Scan for the cell matching the given text and deliver its (x, y) coordinate at center. 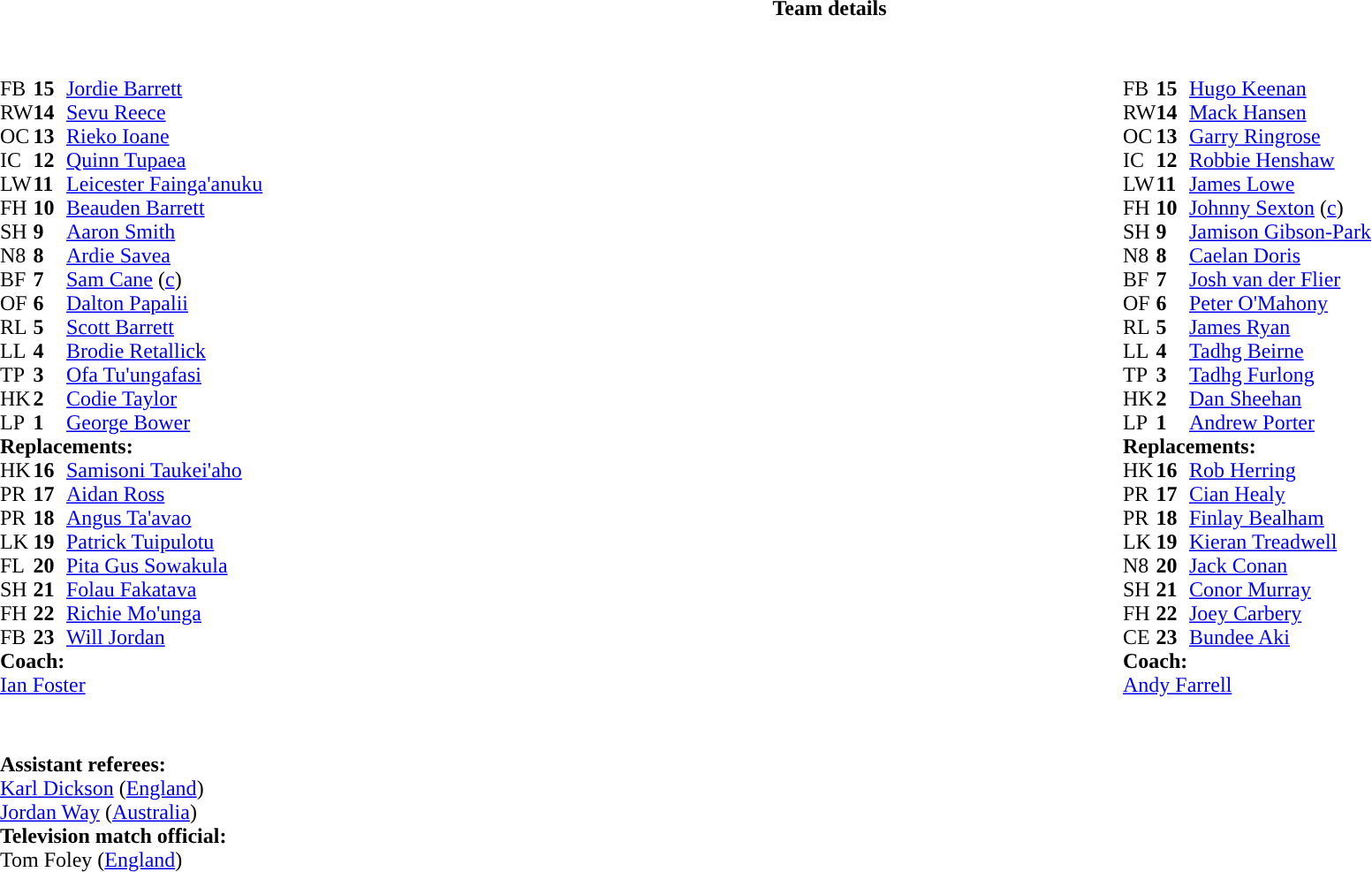
Jordie Barrett (164, 88)
Folau Fakatava (164, 590)
Pita Gus Sowakula (164, 565)
Beauden Barrett (164, 209)
Cian Healy (1280, 495)
Jamison Gibson-Park (1280, 231)
Ian Foster (131, 686)
Codie Taylor (164, 399)
Josh van der Flier (1280, 279)
Robbie Henshaw (1280, 161)
Tadhg Beirne (1280, 352)
FL (17, 565)
Tadhg Furlong (1280, 375)
Richie Mo'unga (164, 613)
Conor Murray (1280, 590)
Joey Carbery (1280, 613)
Andy Farrell (1247, 686)
George Bower (164, 422)
Angus Ta'avao (164, 518)
Ofa Tu'ungafasi (164, 375)
Garry Ringrose (1280, 136)
James Lowe (1280, 184)
Will Jordan (164, 638)
Peter O'Mahony (1280, 304)
Sevu Reece (164, 113)
Hugo Keenan (1280, 88)
Scott Barrett (164, 327)
Andrew Porter (1280, 422)
Brodie Retallick (164, 352)
Quinn Tupaea (164, 161)
Rob Herring (1280, 470)
Kieran Treadwell (1280, 542)
Finlay Bealham (1280, 518)
CE (1140, 638)
Caelan Doris (1280, 256)
Leicester Fainga'anuku (164, 184)
Dan Sheehan (1280, 399)
Johnny Sexton (c) (1280, 209)
Bundee Aki (1280, 638)
Aaron Smith (164, 231)
Aidan Ross (164, 495)
James Ryan (1280, 327)
Jack Conan (1280, 565)
Mack Hansen (1280, 113)
Patrick Tuipulotu (164, 542)
Ardie Savea (164, 256)
Rieko Ioane (164, 136)
Dalton Papalii (164, 304)
Sam Cane (c) (164, 279)
Samisoni Taukei'aho (164, 470)
